For the text-containing cell, return its midpoint in [X, Y] coordinate format. 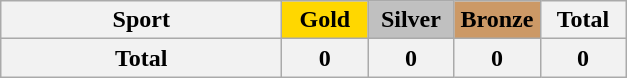
Bronze [497, 20]
Silver [411, 20]
Sport [142, 20]
Gold [325, 20]
